Identify which cell holds the provided text, then report its [X, Y] central coordinate. 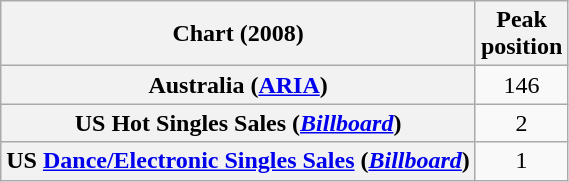
Australia (ARIA) [238, 85]
146 [521, 85]
US Dance/Electronic Singles Sales (Billboard) [238, 161]
2 [521, 123]
1 [521, 161]
US Hot Singles Sales (Billboard) [238, 123]
Chart (2008) [238, 34]
Peakposition [521, 34]
